Search for the cell housing the specified text and yield its [x, y] center coordinate. 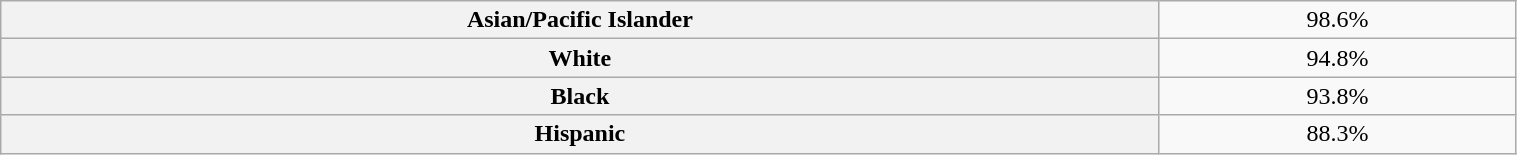
Asian/Pacific Islander [580, 20]
88.3% [1338, 134]
98.6% [1338, 20]
White [580, 58]
93.8% [1338, 96]
Hispanic [580, 134]
Black [580, 96]
94.8% [1338, 58]
